Extract the (X, Y) coordinate from the center of the cell holding the provided text.  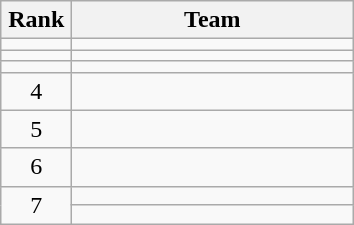
4 (36, 91)
6 (36, 167)
Rank (36, 20)
5 (36, 129)
Team (212, 20)
7 (36, 205)
